Return the (x, y) coordinate for the center point of the cell that contains the specified text.  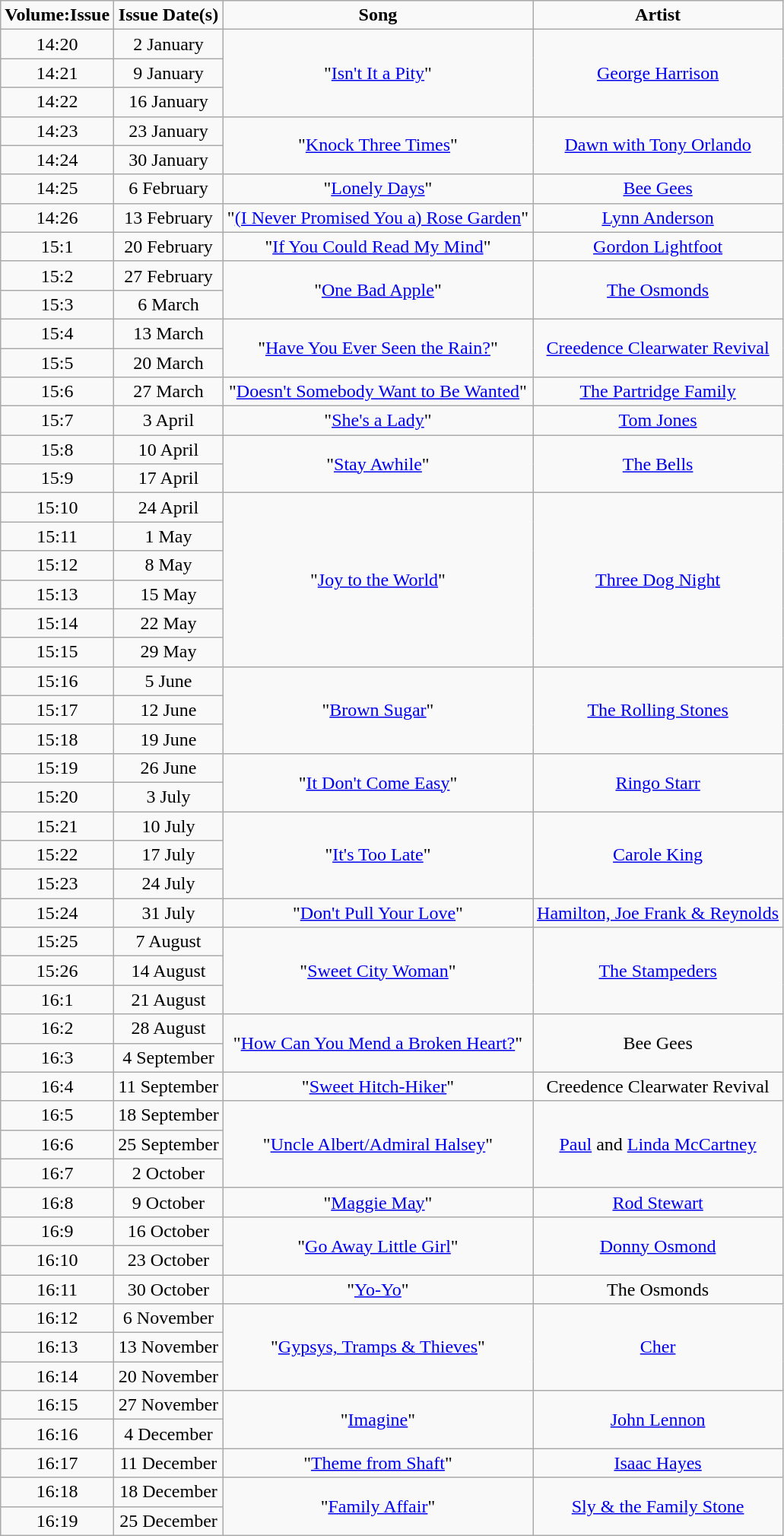
"Maggie May" (377, 1202)
"Sweet City Woman" (377, 971)
17 July (169, 855)
"It's Too Late" (377, 854)
Isaac Hayes (659, 1463)
24 July (169, 884)
25 December (169, 1521)
14:20 (58, 44)
"Family Affair" (377, 1506)
"She's a Lady" (377, 421)
16:15 (58, 1405)
15:22 (58, 855)
27 November (169, 1405)
16:8 (58, 1202)
16:5 (58, 1115)
15:10 (58, 507)
Issue Date(s) (169, 15)
20 February (169, 246)
18 September (169, 1115)
16 October (169, 1231)
7 August (169, 942)
15:14 (58, 623)
4 December (169, 1434)
16:4 (58, 1086)
15:20 (58, 797)
"Imagine" (377, 1420)
15:1 (58, 246)
19 June (169, 739)
Rod Stewart (659, 1202)
15:17 (58, 710)
16:18 (58, 1492)
25 September (169, 1144)
3 July (169, 797)
16:6 (58, 1144)
16:14 (58, 1376)
8 May (169, 565)
George Harrison (659, 73)
Lynn Anderson (659, 218)
15:7 (58, 421)
18 December (169, 1492)
Volume:Issue (58, 15)
Tom Jones (659, 421)
Three Dog Night (659, 580)
16:13 (58, 1347)
14:22 (58, 102)
15:16 (58, 681)
"Knock Three Times" (377, 145)
15:3 (58, 304)
1 May (169, 536)
The Partridge Family (659, 392)
15:18 (58, 739)
12 June (169, 710)
Donny Osmond (659, 1245)
15:25 (58, 942)
16:10 (58, 1260)
15:9 (58, 479)
Hamilton, Joe Frank & Reynolds (659, 913)
"Isn't It a Pity" (377, 73)
15:19 (58, 768)
16:9 (58, 1231)
15:21 (58, 825)
27 February (169, 275)
The Bells (659, 464)
"Yo-Yo" (377, 1290)
6 November (169, 1318)
16:11 (58, 1290)
"Stay Awhile" (377, 464)
"Gypsys, Tramps & Thieves" (377, 1347)
15:4 (58, 333)
John Lennon (659, 1420)
14 August (169, 971)
16 January (169, 102)
"Doesn't Somebody Want to Be Wanted" (377, 392)
Dawn with Tony Orlando (659, 145)
"Don't Pull Your Love" (377, 913)
14:21 (58, 73)
13 November (169, 1347)
15:12 (58, 565)
15:5 (58, 363)
14:24 (58, 160)
15 May (169, 594)
16:2 (58, 1029)
16:1 (58, 1000)
10 July (169, 825)
16:3 (58, 1057)
"If You Could Read My Mind" (377, 246)
15:24 (58, 913)
29 May (169, 652)
2 October (169, 1173)
The Stampeders (659, 971)
16:16 (58, 1434)
16:12 (58, 1318)
"Sweet Hitch-Hiker" (377, 1086)
15:23 (58, 884)
6 February (169, 189)
15:26 (58, 971)
22 May (169, 623)
Cher (659, 1347)
14:26 (58, 218)
Sly & the Family Stone (659, 1506)
15:11 (58, 536)
16:7 (58, 1173)
15:13 (58, 594)
17 April (169, 479)
20 November (169, 1376)
20 March (169, 363)
"Theme from Shaft" (377, 1463)
Song (377, 15)
"Have You Ever Seen the Rain?" (377, 348)
11 December (169, 1463)
15:6 (58, 392)
"Lonely Days" (377, 189)
"How Can You Mend a Broken Heart?" (377, 1043)
"One Bad Apple" (377, 290)
28 August (169, 1029)
Ringo Starr (659, 782)
3 April (169, 421)
14:23 (58, 131)
23 October (169, 1260)
15:15 (58, 652)
"Go Away Little Girl" (377, 1245)
"Joy to the World" (377, 580)
9 January (169, 73)
26 June (169, 768)
6 March (169, 304)
16:19 (58, 1521)
"Brown Sugar" (377, 710)
21 August (169, 1000)
30 January (169, 160)
15:2 (58, 275)
2 January (169, 44)
The Rolling Stones (659, 710)
16:17 (58, 1463)
14:25 (58, 189)
24 April (169, 507)
Gordon Lightfoot (659, 246)
15:8 (58, 450)
27 March (169, 392)
13 March (169, 333)
10 April (169, 450)
23 January (169, 131)
13 February (169, 218)
11 September (169, 1086)
4 September (169, 1057)
Carole King (659, 854)
"Uncle Albert/Admiral Halsey" (377, 1144)
Paul and Linda McCartney (659, 1144)
9 October (169, 1202)
30 October (169, 1290)
31 July (169, 913)
"It Don't Come Easy" (377, 782)
5 June (169, 681)
"(I Never Promised You a) Rose Garden" (377, 218)
Artist (659, 15)
